Find where the given text appears and provide that cell's center as [x, y] coordinate. 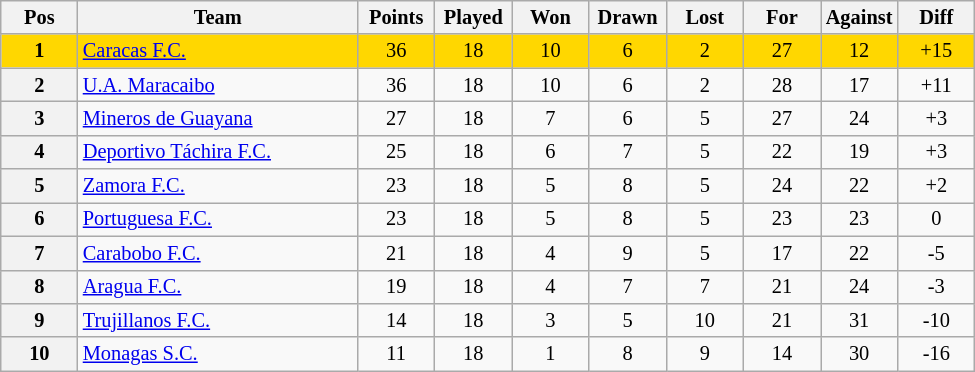
Won [550, 17]
Aragua F.C. [218, 287]
11 [396, 354]
31 [858, 320]
-16 [936, 354]
Mineros de Guayana [218, 118]
+11 [936, 85]
U.A. Maracaibo [218, 85]
30 [858, 354]
28 [782, 85]
-5 [936, 253]
Lost [704, 17]
Portuguesa F.C. [218, 219]
Caracas F.C. [218, 51]
For [782, 17]
-3 [936, 287]
0 [936, 219]
25 [396, 152]
+2 [936, 186]
Played [474, 17]
Diff [936, 17]
Pos [40, 17]
12 [858, 51]
Drawn [628, 17]
Points [396, 17]
Trujillanos F.C. [218, 320]
Monagas S.C. [218, 354]
Team [218, 17]
+15 [936, 51]
Deportivo Táchira F.C. [218, 152]
-10 [936, 320]
Zamora F.C. [218, 186]
Carabobo F.C. [218, 253]
Against [858, 17]
